Capture the cell that displays the provided text and extract its (X, Y) central coordinate. 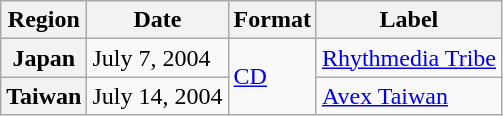
CD (272, 77)
Avex Taiwan (408, 96)
July 14, 2004 (158, 96)
Taiwan (44, 96)
July 7, 2004 (158, 58)
Date (158, 20)
Region (44, 20)
Japan (44, 58)
Format (272, 20)
Rhythmedia Tribe (408, 58)
Label (408, 20)
